Determine the (X, Y) coordinate at the center of the cell enclosing the given text.  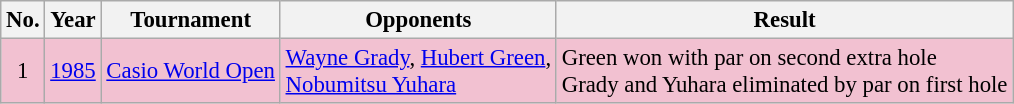
Wayne Grady, Hubert Green, Nobumitsu Yuhara (418, 72)
Green won with par on second extra holeGrady and Yuhara eliminated by par on first hole (784, 72)
1 (23, 72)
Tournament (190, 20)
No. (23, 20)
Opponents (418, 20)
1985 (73, 72)
Year (73, 20)
Casio World Open (190, 72)
Result (784, 20)
